From the cell containing the given text, extract its center point as [X, Y] coordinate. 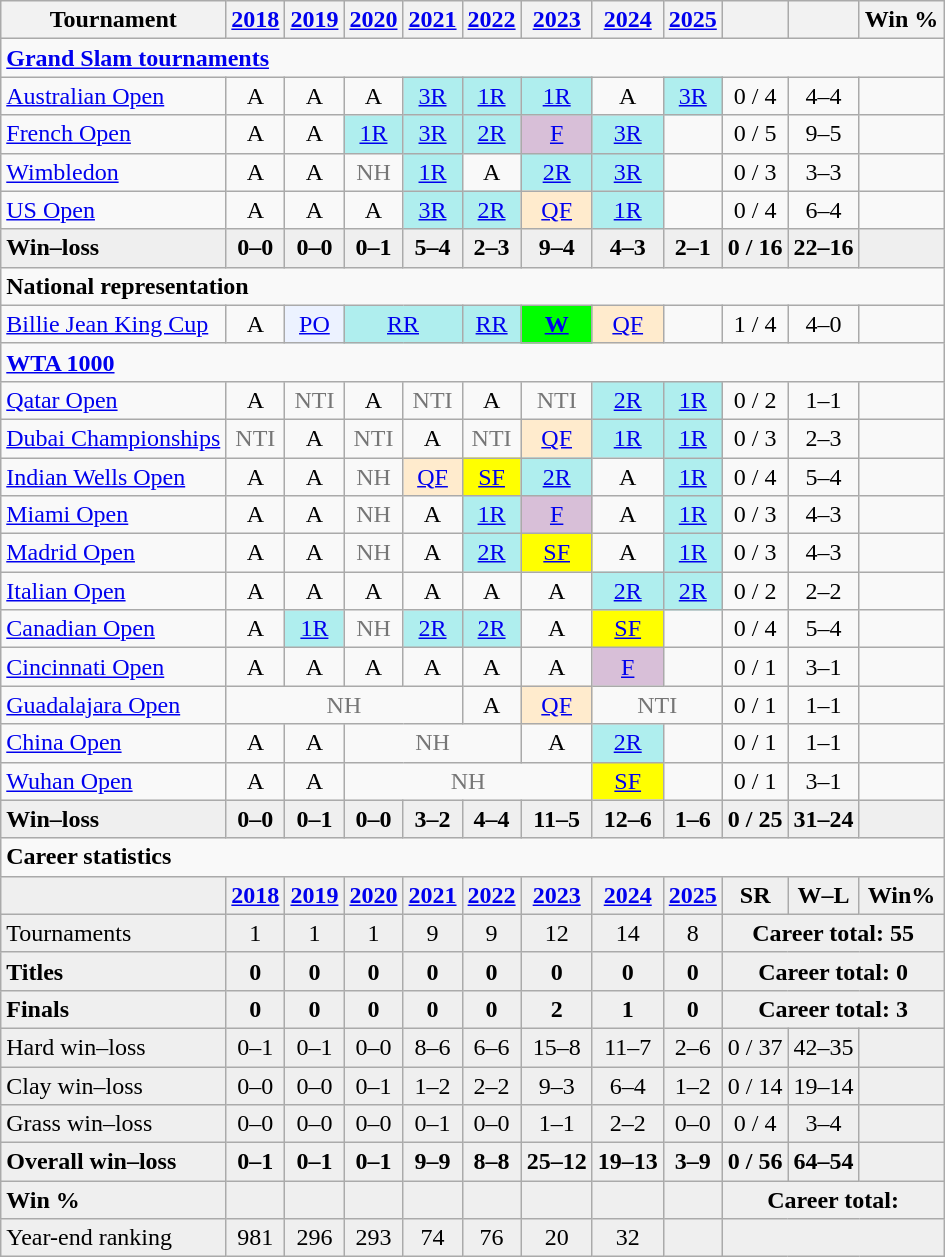
French Open [114, 134]
12–6 [628, 819]
Clay win–loss [114, 1085]
Finals [114, 1009]
Hard win–loss [114, 1047]
8 [692, 933]
2 [556, 1009]
9–5 [824, 134]
8–8 [492, 1162]
Guadalajara Open [114, 705]
74 [432, 1238]
42–35 [824, 1047]
8–6 [432, 1047]
9–9 [432, 1162]
0 / 37 [755, 1047]
31–24 [824, 819]
981 [256, 1238]
Qatar Open [114, 400]
15–8 [556, 1047]
25–12 [556, 1162]
32 [628, 1238]
11–7 [628, 1047]
Career statistics [472, 857]
Career total: 0 [832, 971]
Wimbledon [114, 172]
W [556, 324]
Canadian Open [114, 629]
Wuhan Open [114, 781]
Career total: [832, 1200]
1 / 4 [755, 324]
3–2 [432, 819]
Grass win–loss [114, 1124]
Billie Jean King Cup [114, 324]
Win% [902, 895]
US Open [114, 210]
1–6 [692, 819]
64–54 [824, 1162]
296 [314, 1238]
22–16 [824, 248]
PO [314, 324]
Tournaments [114, 933]
19–13 [628, 1162]
W–L [824, 895]
0 / 16 [755, 248]
National representation [472, 286]
Australian Open [114, 96]
12 [556, 933]
China Open [114, 743]
14 [628, 933]
Miami Open [114, 515]
2–6 [692, 1047]
WTA 1000 [472, 362]
Grand Slam tournaments [472, 58]
Tournament [114, 20]
Madrid Open [114, 553]
76 [492, 1238]
Cincinnati Open [114, 667]
3–4 [824, 1124]
293 [374, 1238]
Dubai Championships [114, 438]
11–5 [556, 819]
2–1 [692, 248]
Titles [114, 971]
Italian Open [114, 591]
Indian Wells Open [114, 477]
SR [755, 895]
Overall win–loss [114, 1162]
20 [556, 1238]
0 / 25 [755, 819]
0 / 14 [755, 1085]
0 / 56 [755, 1162]
Year-end ranking [114, 1238]
Career total: 3 [832, 1009]
9–3 [556, 1085]
3–9 [692, 1162]
Career total: 55 [832, 933]
19–14 [824, 1085]
6–6 [492, 1047]
4–0 [824, 324]
3–3 [824, 172]
0 / 5 [755, 134]
9–4 [556, 248]
